Return (X, Y) of the center of cell containing provided text 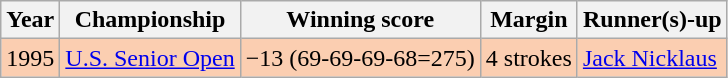
Margin (528, 20)
Runner(s)-up (652, 20)
Championship (150, 20)
−13 (69-69-69-68=275) (360, 58)
1995 (30, 58)
4 strokes (528, 58)
Year (30, 20)
Jack Nicklaus (652, 58)
U.S. Senior Open (150, 58)
Winning score (360, 20)
